For the text-containing cell, return its midpoint in (X, Y) coordinate format. 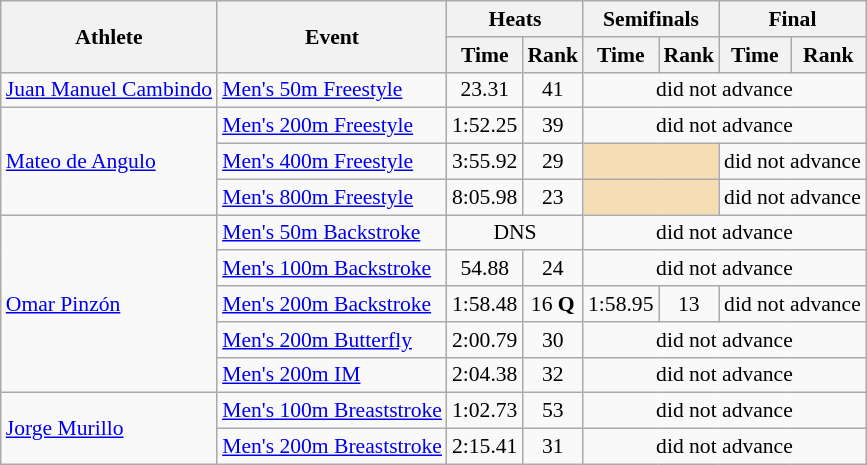
Men's 100m Breaststroke (332, 411)
53 (552, 411)
Men's 200m Backstroke (332, 304)
54.88 (484, 269)
39 (552, 126)
Men's 100m Backstroke (332, 269)
Men's 200m Freestyle (332, 126)
Men's 50m Freestyle (332, 90)
23.31 (484, 90)
1:52.25 (484, 126)
2:04.38 (484, 375)
23 (552, 197)
1:58.48 (484, 304)
2:00.79 (484, 340)
8:05.98 (484, 197)
DNS (515, 233)
2:15.41 (484, 447)
24 (552, 269)
Men's 400m Freestyle (332, 162)
Men's 50m Backstroke (332, 233)
29 (552, 162)
1:58.95 (620, 304)
Semifinals (651, 19)
Men's 200m Breaststroke (332, 447)
Athlete (109, 36)
Juan Manuel Cambindo (109, 90)
Men's 200m IM (332, 375)
Jorge Murillo (109, 428)
13 (688, 304)
Men's 800m Freestyle (332, 197)
Event (332, 36)
3:55.92 (484, 162)
Omar Pinzón (109, 304)
Heats (515, 19)
41 (552, 90)
Mateo de Angulo (109, 162)
16 Q (552, 304)
30 (552, 340)
Final (792, 19)
1:02.73 (484, 411)
32 (552, 375)
Men's 200m Butterfly (332, 340)
31 (552, 447)
